Scan for the cell matching the given text and deliver its [X, Y] coordinate at center. 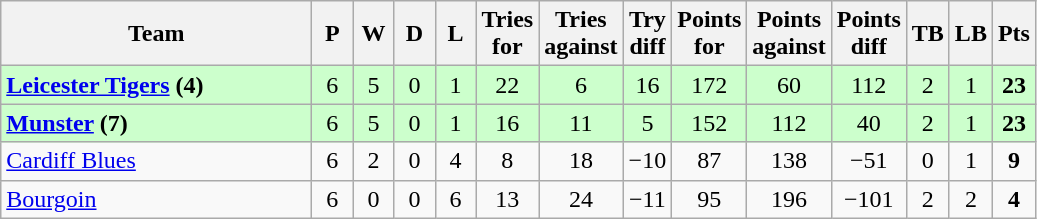
18 [581, 161]
−51 [868, 161]
TB [928, 34]
Points diff [868, 34]
60 [789, 85]
Munster (7) [156, 123]
Tries for [508, 34]
P [332, 34]
−10 [648, 161]
Try diff [648, 34]
−101 [868, 199]
172 [710, 85]
L [456, 34]
40 [868, 123]
22 [508, 85]
−11 [648, 199]
8 [508, 161]
11 [581, 123]
196 [789, 199]
D [414, 34]
Cardiff Blues [156, 161]
87 [710, 161]
138 [789, 161]
Tries against [581, 34]
152 [710, 123]
Team [156, 34]
LB [970, 34]
13 [508, 199]
Points for [710, 34]
Points against [789, 34]
9 [1014, 161]
Bourgoin [156, 199]
Pts [1014, 34]
95 [710, 199]
W [374, 34]
24 [581, 199]
Leicester Tigers (4) [156, 85]
